Locate the cell with the specified text and output its (x, y) center coordinate. 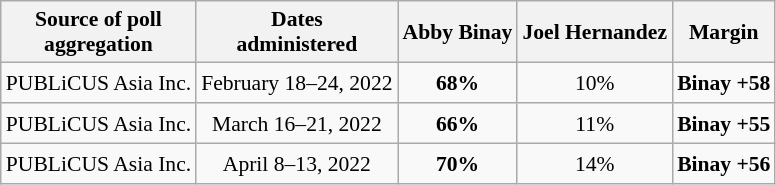
70% (458, 163)
Joel Hernandez (594, 32)
66% (458, 123)
Binay +55 (724, 123)
11% (594, 123)
Binay +58 (724, 83)
March 16–21, 2022 (296, 123)
Abby Binay (458, 32)
February 18–24, 2022 (296, 83)
10% (594, 83)
Datesadministered (296, 32)
68% (458, 83)
Source of pollaggregation (98, 32)
Margin (724, 32)
April 8–13, 2022 (296, 163)
Binay +56 (724, 163)
14% (594, 163)
